From the cell containing the given text, extract its center point as (X, Y) coordinate. 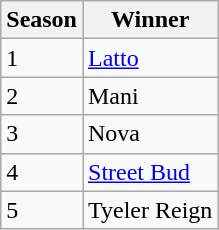
Latto (150, 58)
1 (42, 58)
4 (42, 172)
Nova (150, 134)
Winner (150, 20)
Mani (150, 96)
2 (42, 96)
Tyeler Reign (150, 210)
Season (42, 20)
Street Bud (150, 172)
3 (42, 134)
5 (42, 210)
